For the text-containing cell, return its midpoint in (X, Y) coordinate format. 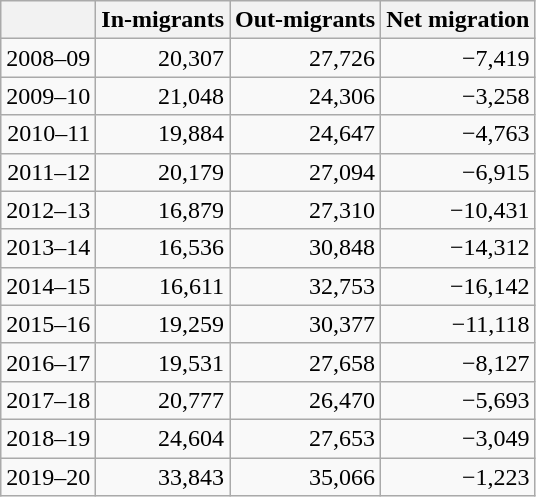
2014–15 (48, 286)
27,726 (306, 58)
2009–10 (48, 96)
24,604 (163, 438)
33,843 (163, 477)
2018–19 (48, 438)
16,536 (163, 248)
−3,049 (458, 438)
2015–16 (48, 324)
2017–18 (48, 400)
20,777 (163, 400)
−4,763 (458, 134)
21,048 (163, 96)
Net migration (458, 20)
19,884 (163, 134)
32,753 (306, 286)
−5,693 (458, 400)
In-migrants (163, 20)
19,259 (163, 324)
27,310 (306, 210)
16,611 (163, 286)
−6,915 (458, 172)
−8,127 (458, 362)
27,094 (306, 172)
2016–17 (48, 362)
−3,258 (458, 96)
30,848 (306, 248)
27,653 (306, 438)
2013–14 (48, 248)
−14,312 (458, 248)
26,470 (306, 400)
20,307 (163, 58)
16,879 (163, 210)
−16,142 (458, 286)
2012–13 (48, 210)
30,377 (306, 324)
−10,431 (458, 210)
2010–11 (48, 134)
2019–20 (48, 477)
35,066 (306, 477)
−11,118 (458, 324)
20,179 (163, 172)
24,306 (306, 96)
Out-migrants (306, 20)
27,658 (306, 362)
−1,223 (458, 477)
2008–09 (48, 58)
19,531 (163, 362)
−7,419 (458, 58)
2011–12 (48, 172)
24,647 (306, 134)
